Extract the [x, y] coordinate from the center of the cell holding the provided text.  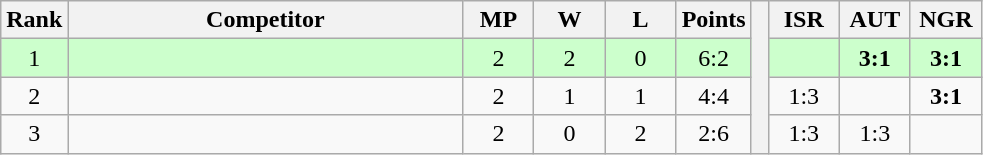
4:4 [714, 96]
AUT [874, 20]
2:6 [714, 134]
W [570, 20]
NGR [946, 20]
ISR [804, 20]
Points [714, 20]
6:2 [714, 58]
L [640, 20]
Competitor [266, 20]
3 [34, 134]
MP [498, 20]
Rank [34, 20]
